Detect which cell encompasses the target text, then output its [x, y] center coordinate. 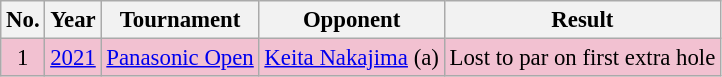
Tournament [180, 20]
Opponent [352, 20]
Panasonic Open [180, 58]
Result [582, 20]
Lost to par on first extra hole [582, 58]
Keita Nakajima (a) [352, 58]
1 [23, 58]
No. [23, 20]
2021 [73, 58]
Year [73, 20]
